From the cell containing the given text, extract its center point as [X, Y] coordinate. 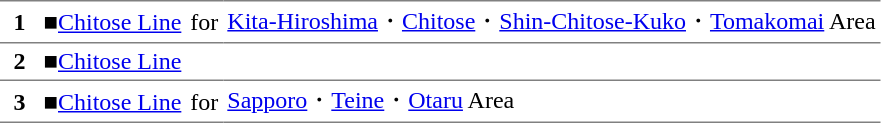
Kita-Hiroshima・Chitose・Shin-Chitose-Kuko・Tomakomai Area [552, 22]
1 [20, 22]
Sapporo・Teine・Otaru Area [552, 101]
2 [20, 62]
3 [20, 101]
